Provide the (x, y) coordinate of the cell's center where the given text is located.  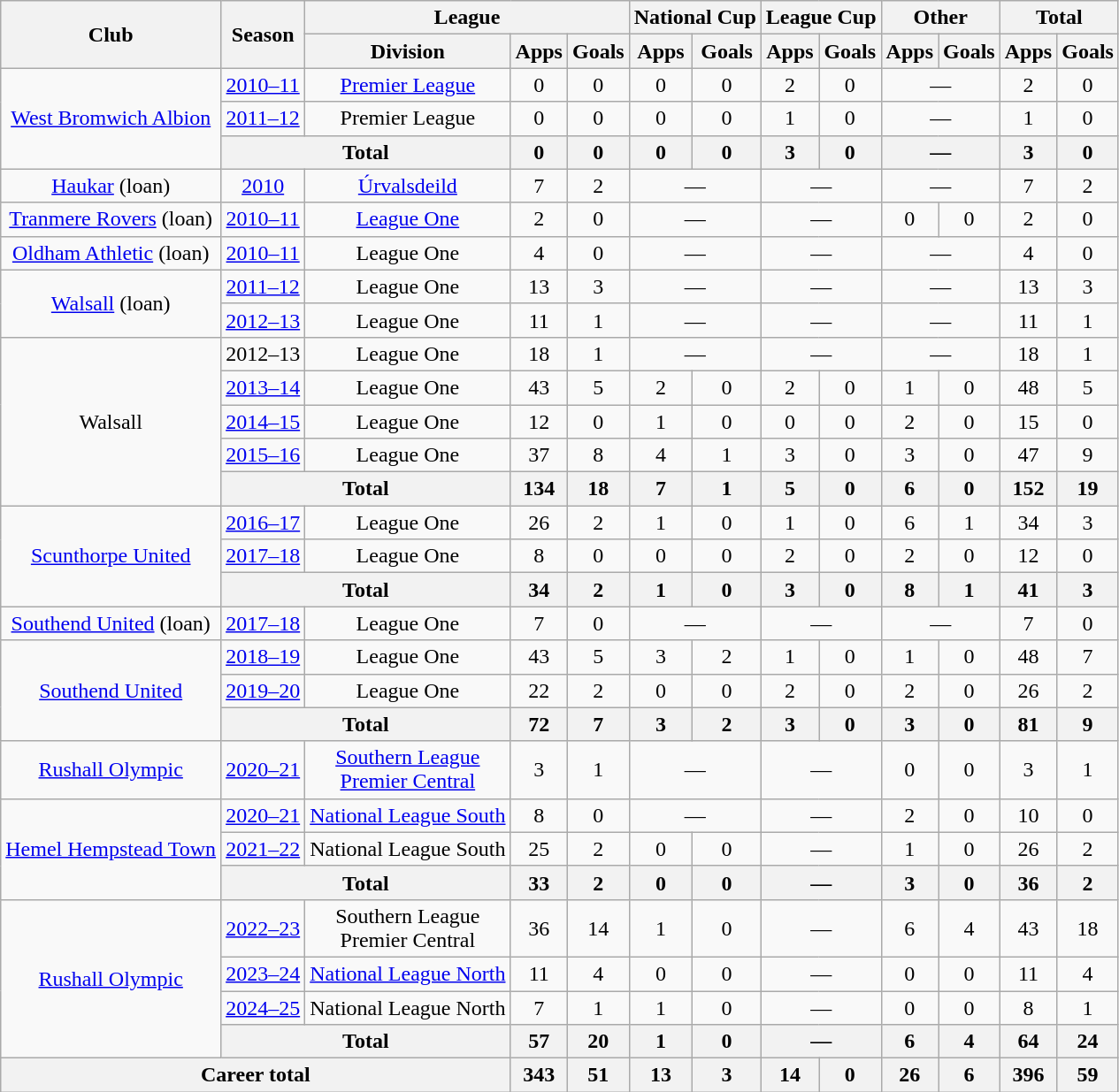
Walsall (loan) (111, 303)
51 (598, 1075)
Oldham Athletic (loan) (111, 253)
41 (1028, 590)
Season (264, 34)
343 (539, 1075)
2010 (264, 186)
2013–14 (264, 387)
2024–25 (264, 1007)
Haukar (loan) (111, 186)
10 (1028, 815)
Career total (256, 1075)
2022–23 (264, 928)
Other (940, 18)
Southend United (loan) (111, 623)
37 (539, 455)
81 (1028, 724)
396 (1028, 1075)
National Cup (695, 18)
72 (539, 724)
57 (539, 1042)
134 (539, 489)
15 (1028, 422)
59 (1088, 1075)
22 (539, 691)
2019–20 (264, 691)
20 (598, 1042)
Division (408, 51)
Tranmere Rovers (loan) (111, 219)
47 (1028, 455)
2014–15 (264, 422)
Walsall (111, 421)
33 (539, 882)
League (467, 18)
152 (1028, 489)
24 (1088, 1042)
64 (1028, 1042)
2015–16 (264, 455)
Hemel Hempstead Town (111, 849)
19 (1088, 489)
25 (539, 849)
League Cup (821, 18)
2021–22 (264, 849)
Scunthorpe United (111, 556)
Úrvalsdeild (408, 186)
2016–17 (264, 523)
2018–19 (264, 657)
2023–24 (264, 974)
Club (111, 34)
Southend United (111, 691)
West Bromwich Albion (111, 118)
